From the cell containing the given text, extract its center point as [x, y] coordinate. 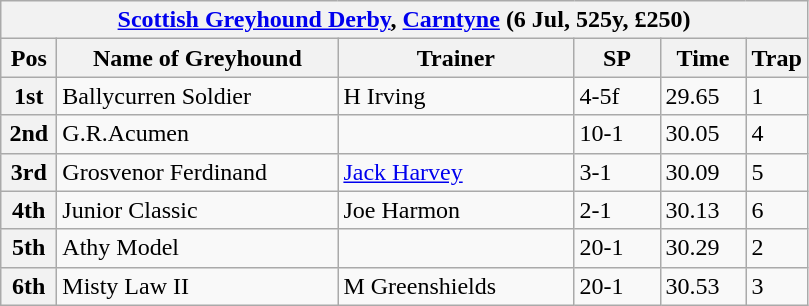
Ballycurren Soldier [198, 96]
G.R.Acumen [198, 134]
6th [29, 286]
2 [776, 248]
4th [29, 210]
2-1 [617, 210]
4-5f [617, 96]
Junior Classic [198, 210]
1st [29, 96]
H Irving [456, 96]
5th [29, 248]
10-1 [617, 134]
2nd [29, 134]
Athy Model [198, 248]
M Greenshields [456, 286]
SP [617, 58]
3 [776, 286]
Jack Harvey [456, 172]
6 [776, 210]
Scottish Greyhound Derby, Carntyne (6 Jul, 525y, £250) [404, 20]
30.29 [703, 248]
3rd [29, 172]
Time [703, 58]
4 [776, 134]
Trainer [456, 58]
Grosvenor Ferdinand [198, 172]
29.65 [703, 96]
1 [776, 96]
Pos [29, 58]
Name of Greyhound [198, 58]
30.05 [703, 134]
Trap [776, 58]
Joe Harmon [456, 210]
30.09 [703, 172]
30.13 [703, 210]
5 [776, 172]
Misty Law II [198, 286]
30.53 [703, 286]
3-1 [617, 172]
